Scan for the cell matching the given text and deliver its [x, y] coordinate at center. 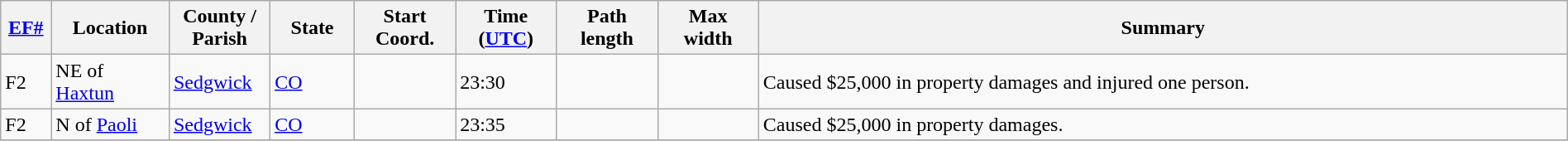
State [313, 28]
23:35 [506, 124]
NE of Haxtun [111, 81]
Caused $25,000 in property damages. [1163, 124]
Time (UTC) [506, 28]
County / Parish [219, 28]
Caused $25,000 in property damages and injured one person. [1163, 81]
Max width [708, 28]
N of Paoli [111, 124]
Location [111, 28]
23:30 [506, 81]
Start Coord. [404, 28]
EF# [26, 28]
Path length [607, 28]
Summary [1163, 28]
